Provide the (X, Y) coordinate of the cell's center where the given text is located.  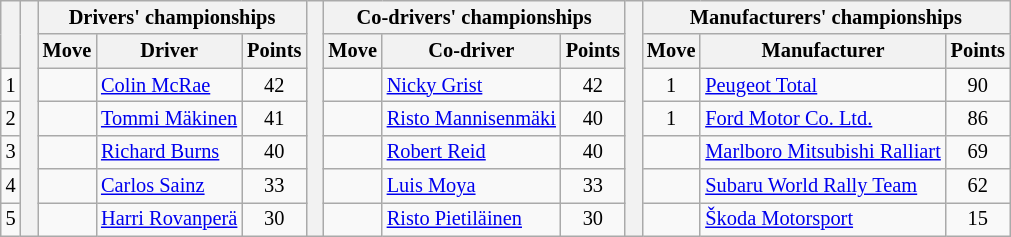
86 (978, 118)
3 (11, 152)
62 (978, 186)
41 (274, 118)
5 (11, 219)
Škoda Motorsport (822, 219)
Peugeot Total (822, 85)
Colin McRae (169, 85)
Risto Pietiläinen (472, 219)
Manufacturers' championships (826, 17)
Co-drivers' championships (474, 17)
Subaru World Rally Team (822, 186)
Carlos Sainz (169, 186)
Luis Moya (472, 186)
Richard Burns (169, 152)
Ford Motor Co. Ltd. (822, 118)
69 (978, 152)
Tommi Mäkinen (169, 118)
Manufacturer (822, 51)
Drivers' championships (172, 17)
Co-driver (472, 51)
4 (11, 186)
Harri Rovanperä (169, 219)
Risto Mannisenmäki (472, 118)
90 (978, 85)
Marlboro Mitsubishi Ralliart (822, 152)
2 (11, 118)
15 (978, 219)
Driver (169, 51)
Robert Reid (472, 152)
Nicky Grist (472, 85)
